For the text-containing cell, return its midpoint in (x, y) coordinate format. 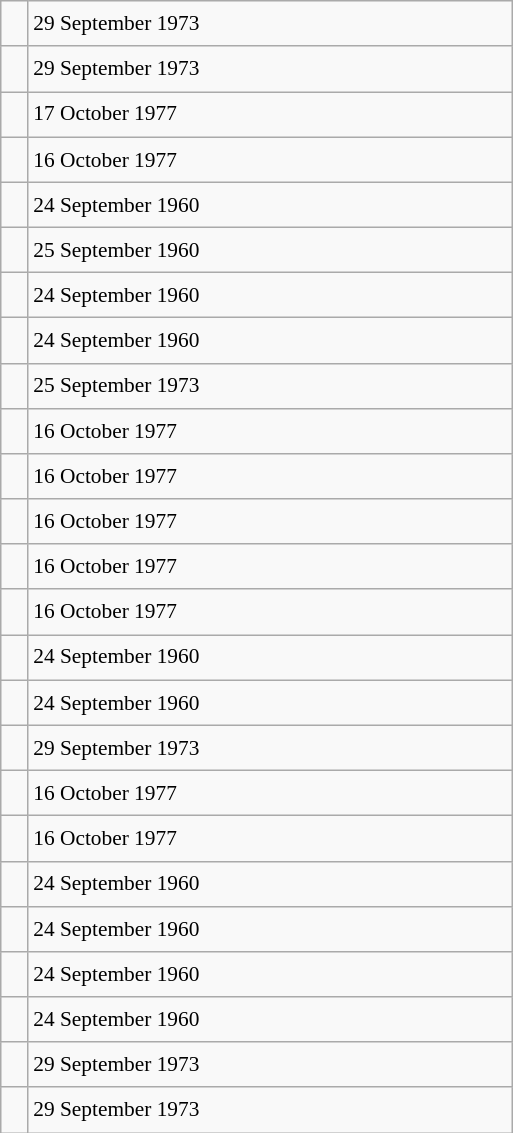
17 October 1977 (270, 114)
25 September 1960 (270, 250)
25 September 1973 (270, 386)
